Locate the cell with the specified text and output its [X, Y] center coordinate. 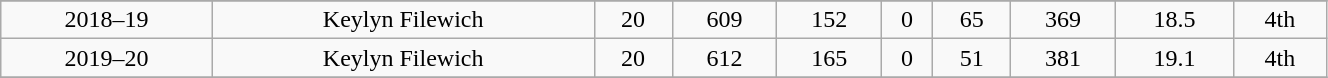
2018–19 [106, 20]
369 [1064, 20]
612 [724, 58]
18.5 [1174, 20]
2019–20 [106, 58]
165 [830, 58]
51 [972, 58]
609 [724, 20]
381 [1064, 58]
65 [972, 20]
19.1 [1174, 58]
152 [830, 20]
